Provide the [X, Y] coordinate of the cell's center where the given text is located.  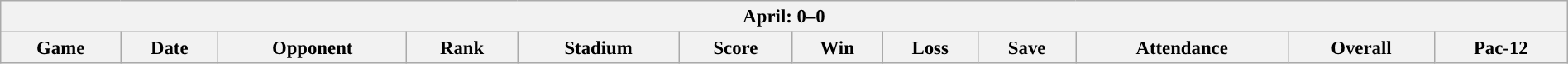
Overall [1361, 47]
April: 0–0 [784, 17]
Save [1026, 47]
Game [61, 47]
Rank [461, 47]
Win [837, 47]
Score [735, 47]
Opponent [313, 47]
Attendance [1183, 47]
Stadium [599, 47]
Pac-12 [1500, 47]
Loss [930, 47]
Date [170, 47]
